Capture the cell that displays the provided text and extract its (x, y) central coordinate. 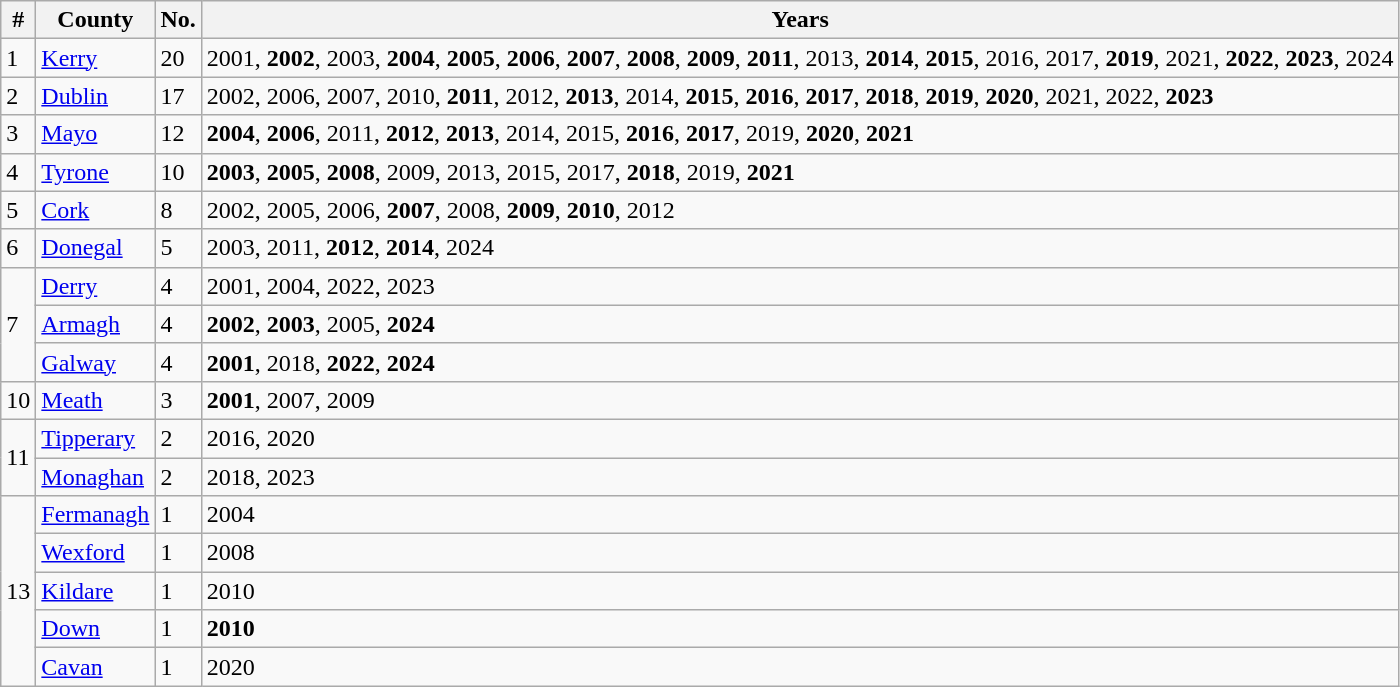
12 (178, 134)
2003, 2011, 2012, 2014, 2024 (800, 248)
11 (18, 457)
Cork (96, 210)
Fermanagh (96, 515)
Kildare (96, 591)
2002, 2006, 2007, 2010, 2011, 2012, 2013, 2014, 2015, 2016, 2017, 2018, 2019, 2020, 2021, 2022, 2023 (800, 96)
Years (800, 20)
2003, 2005, 2008, 2009, 2013, 2015, 2017, 2018, 2019, 2021 (800, 172)
Down (96, 629)
2004, 2006, 2011, 2012, 2013, 2014, 2015, 2016, 2017, 2019, 2020, 2021 (800, 134)
13 (18, 591)
2018, 2023 (800, 477)
Tyrone (96, 172)
2016, 2020 (800, 438)
Derry (96, 286)
Wexford (96, 553)
20 (178, 58)
County (96, 20)
# (18, 20)
8 (178, 210)
2001, 2002, 2003, 2004, 2005, 2006, 2007, 2008, 2009, 2011, 2013, 2014, 2015, 2016, 2017, 2019, 2021, 2022, 2023, 2024 (800, 58)
Cavan (96, 667)
Donegal (96, 248)
7 (18, 324)
2020 (800, 667)
Meath (96, 400)
Armagh (96, 324)
2001, 2007, 2009 (800, 400)
2001, 2004, 2022, 2023 (800, 286)
Galway (96, 362)
Dublin (96, 96)
Kerry (96, 58)
No. (178, 20)
Tipperary (96, 438)
2002, 2003, 2005, 2024 (800, 324)
6 (18, 248)
Mayo (96, 134)
2008 (800, 553)
Monaghan (96, 477)
2002, 2005, 2006, 2007, 2008, 2009, 2010, 2012 (800, 210)
2004 (800, 515)
17 (178, 96)
2001, 2018, 2022, 2024 (800, 362)
